Determine the (x, y) coordinate at the center of the cell enclosing the given text.  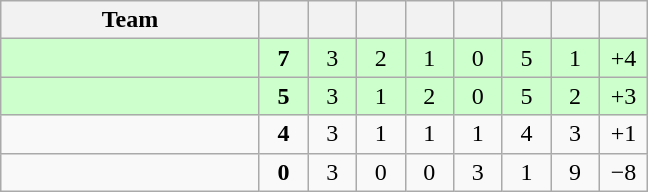
Team (130, 20)
+3 (624, 96)
+1 (624, 134)
7 (284, 58)
−8 (624, 172)
+4 (624, 58)
9 (576, 172)
